Scan for the cell matching the given text and deliver its [X, Y] coordinate at center. 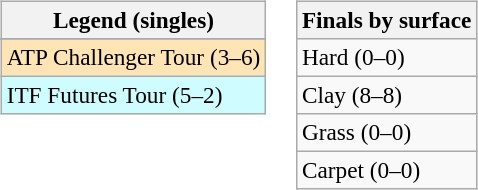
Grass (0–0) [387, 133]
Carpet (0–0) [387, 171]
Clay (8–8) [387, 95]
Finals by surface [387, 20]
ITF Futures Tour (5–2) [133, 95]
Hard (0–0) [387, 57]
Legend (singles) [133, 20]
ATP Challenger Tour (3–6) [133, 57]
